Scan for the cell matching the given text and deliver its (x, y) coordinate at center. 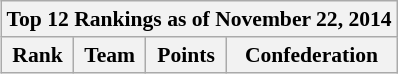
Points (186, 55)
Rank (38, 55)
Confederation (311, 55)
Top 12 Rankings as of November 22, 2014 (200, 19)
Team (109, 55)
